Identify which cell holds the provided text, then report its (X, Y) central coordinate. 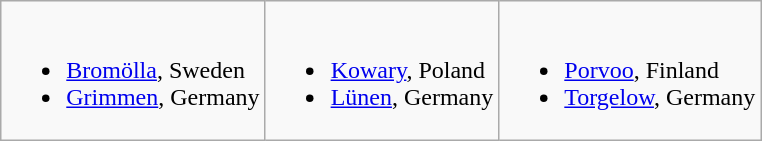
Kowary, Poland Lünen, Germany (382, 71)
Bromölla, Sweden Grimmen, Germany (133, 71)
Porvoo, Finland Torgelow, Germany (630, 71)
